Return [X, Y] of the center of cell containing provided text 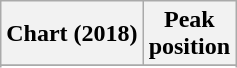
Peakposition [189, 34]
Chart (2018) [72, 34]
